Identify which cell holds the provided text, then report its (X, Y) central coordinate. 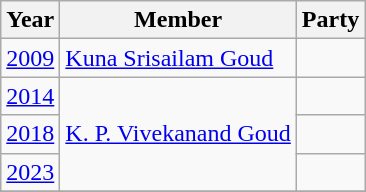
Party (330, 20)
Year (30, 20)
Kuna Srisailam Goud (178, 58)
2014 (30, 96)
2018 (30, 134)
Member (178, 20)
2023 (30, 172)
K. P. Vivekanand Goud (178, 134)
2009 (30, 58)
